Return (x, y) of the center of cell containing provided text 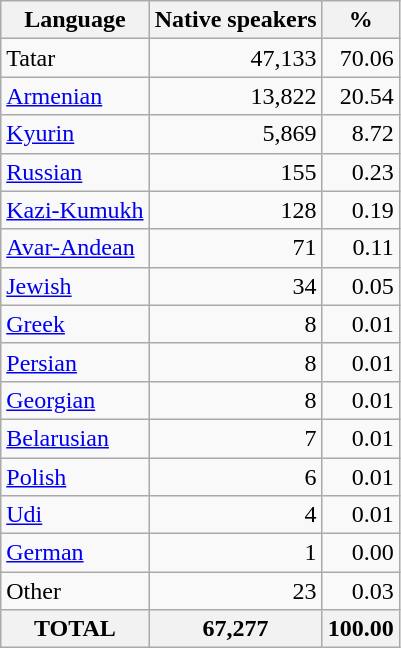
Georgian (75, 400)
Kazi-Kumukh (75, 210)
5,869 (236, 134)
TOTAL (75, 629)
Udi (75, 515)
71 (236, 248)
German (75, 553)
13,822 (236, 96)
155 (236, 172)
100.00 (360, 629)
Avar-Andean (75, 248)
0.03 (360, 591)
Armenian (75, 96)
67,277 (236, 629)
Jewish (75, 286)
6 (236, 477)
47,133 (236, 58)
0.19 (360, 210)
7 (236, 438)
20.54 (360, 96)
% (360, 20)
0.11 (360, 248)
1 (236, 553)
Tatar (75, 58)
128 (236, 210)
Russian (75, 172)
70.06 (360, 58)
Polish (75, 477)
Belarusian (75, 438)
34 (236, 286)
0.05 (360, 286)
0.00 (360, 553)
Language (75, 20)
0.23 (360, 172)
Kyurin (75, 134)
Other (75, 591)
8.72 (360, 134)
Greek (75, 324)
Native speakers (236, 20)
23 (236, 591)
Persian (75, 362)
4 (236, 515)
